Locate the cell with the specified text and output its (x, y) center coordinate. 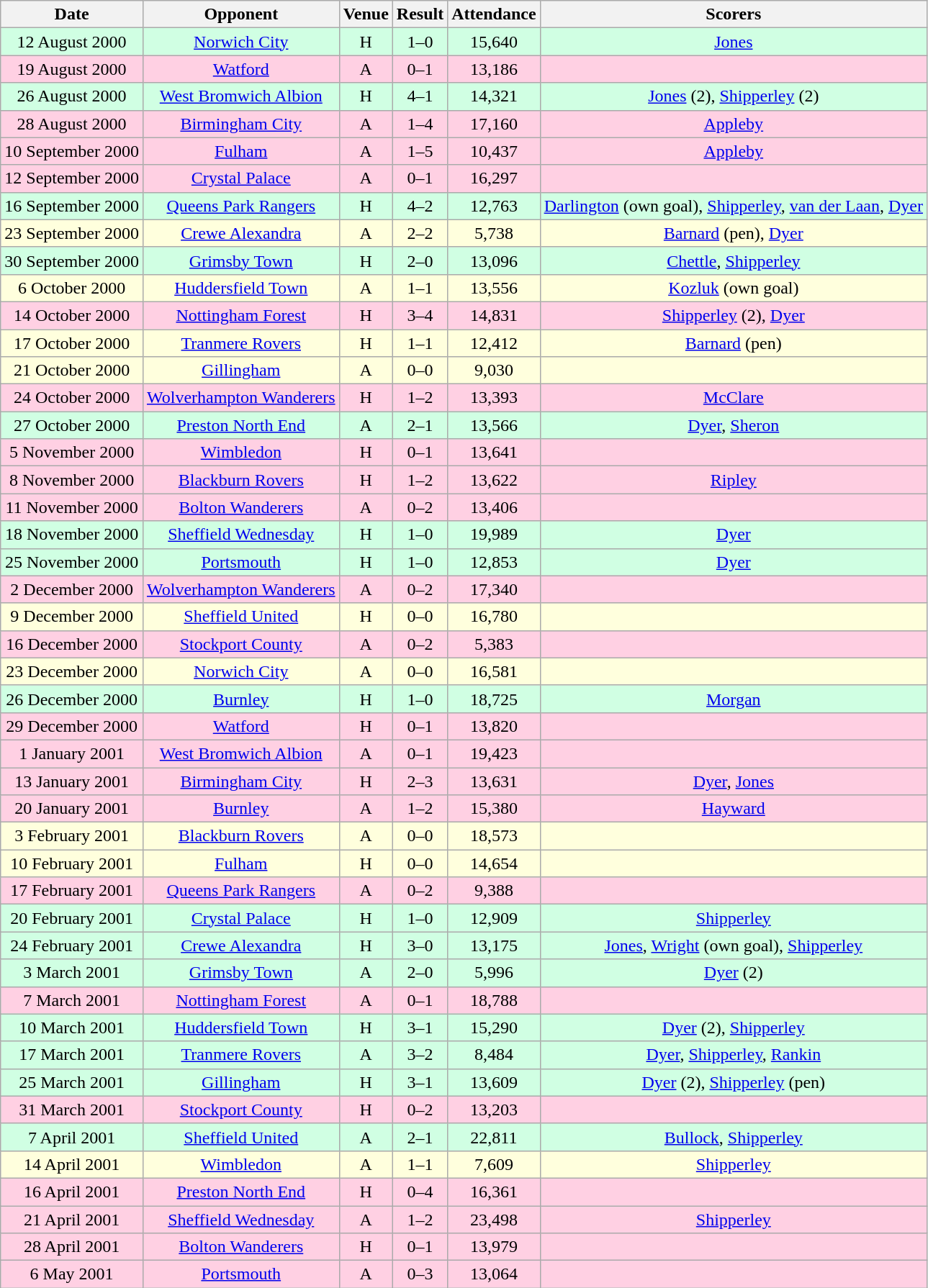
5 November 2000 (72, 453)
Attendance (494, 14)
14,321 (494, 96)
24 October 2000 (72, 398)
21 April 2001 (72, 1220)
7,609 (494, 1164)
25 November 2000 (72, 562)
13,406 (494, 507)
3–4 (420, 315)
3–2 (420, 1055)
2 December 2000 (72, 589)
13,175 (494, 945)
16,581 (494, 671)
0–3 (420, 1274)
12 August 2000 (72, 42)
13,979 (494, 1247)
Chettle, Shipperley (733, 260)
10 February 2001 (72, 863)
1 January 2001 (72, 753)
Opponent (240, 14)
10 March 2001 (72, 1028)
Result (420, 14)
5,996 (494, 973)
Bullock, Shipperley (733, 1137)
Scorers (733, 14)
26 August 2000 (72, 96)
13,820 (494, 726)
16 April 2001 (72, 1192)
18 November 2000 (72, 535)
16,297 (494, 178)
18,725 (494, 699)
30 September 2000 (72, 260)
1–5 (420, 151)
16 December 2000 (72, 644)
18,573 (494, 836)
1–4 (420, 124)
9 December 2000 (72, 617)
26 December 2000 (72, 699)
25 March 2001 (72, 1082)
0–4 (420, 1192)
Dyer, Jones (733, 781)
29 December 2000 (72, 726)
12,853 (494, 562)
Dyer, Sheron (733, 425)
Barnard (pen) (733, 343)
16 September 2000 (72, 206)
13,631 (494, 781)
23,498 (494, 1220)
12 September 2000 (72, 178)
Barnard (pen), Dyer (733, 233)
5,383 (494, 644)
15,640 (494, 42)
2–2 (420, 233)
4–2 (420, 206)
13,622 (494, 480)
McClare (733, 398)
28 August 2000 (72, 124)
5,738 (494, 233)
13,186 (494, 69)
18,788 (494, 1000)
Dyer, Shipperley, Rankin (733, 1055)
19,423 (494, 753)
16,780 (494, 617)
17,160 (494, 124)
Darlington (own goal), Shipperley, van der Laan, Dyer (733, 206)
14 April 2001 (72, 1164)
9,030 (494, 371)
Venue (366, 14)
13,203 (494, 1110)
12,763 (494, 206)
6 May 2001 (72, 1274)
Date (72, 14)
Hayward (733, 809)
31 March 2001 (72, 1110)
Kozluk (own goal) (733, 288)
12,412 (494, 343)
13,064 (494, 1274)
17 February 2001 (72, 891)
22,811 (494, 1137)
7 April 2001 (72, 1137)
Morgan (733, 699)
14,654 (494, 863)
13,556 (494, 288)
14,831 (494, 315)
20 February 2001 (72, 918)
15,290 (494, 1028)
Dyer (2) (733, 973)
Dyer (2), Shipperley (733, 1028)
3–0 (420, 945)
7 March 2001 (72, 1000)
Dyer (2), Shipperley (pen) (733, 1082)
Shipperley (2), Dyer (733, 315)
13,609 (494, 1082)
13 January 2001 (72, 781)
17,340 (494, 589)
14 October 2000 (72, 315)
13,096 (494, 260)
20 January 2001 (72, 809)
13,641 (494, 453)
11 November 2000 (72, 507)
19,989 (494, 535)
8 November 2000 (72, 480)
13,566 (494, 425)
Jones (733, 42)
23 September 2000 (72, 233)
3 February 2001 (72, 836)
2–3 (420, 781)
21 October 2000 (72, 371)
8,484 (494, 1055)
4–1 (420, 96)
19 August 2000 (72, 69)
23 December 2000 (72, 671)
10 September 2000 (72, 151)
Jones, Wright (own goal), Shipperley (733, 945)
17 March 2001 (72, 1055)
6 October 2000 (72, 288)
28 April 2001 (72, 1247)
10,437 (494, 151)
27 October 2000 (72, 425)
3 March 2001 (72, 973)
12,909 (494, 918)
Jones (2), Shipperley (2) (733, 96)
16,361 (494, 1192)
15,380 (494, 809)
13,393 (494, 398)
17 October 2000 (72, 343)
24 February 2001 (72, 945)
Ripley (733, 480)
9,388 (494, 891)
